From the cell containing the given text, extract its center point as (x, y) coordinate. 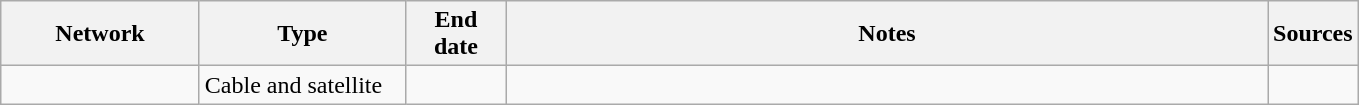
End date (456, 34)
Type (302, 34)
Sources (1314, 34)
Network (100, 34)
Cable and satellite (302, 85)
Notes (886, 34)
